Scan for the cell matching the given text and deliver its [x, y] coordinate at center. 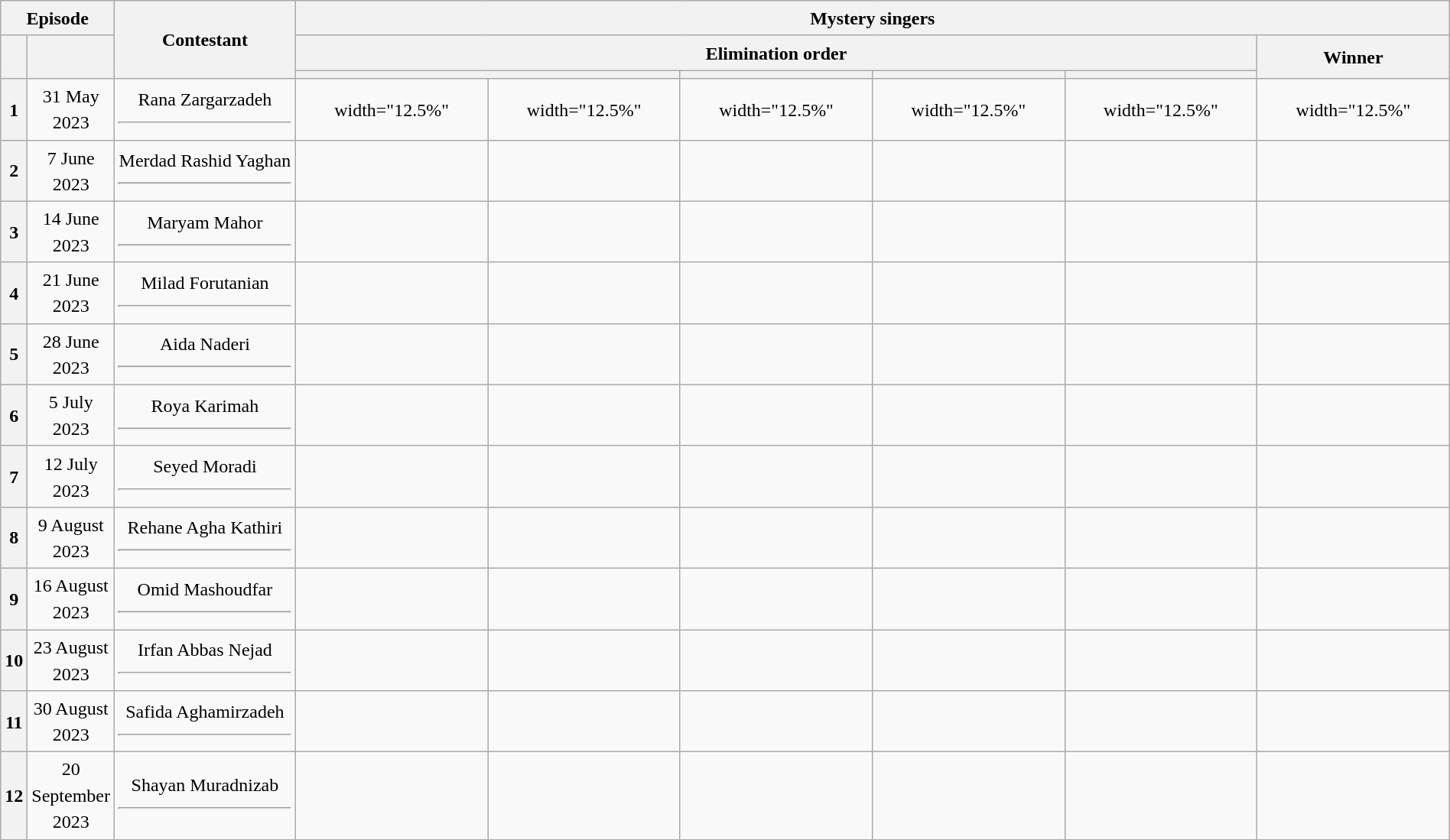
28 June 2023 [71, 354]
31 May 2023 [71, 109]
21 June 2023 [71, 293]
7 [14, 476]
9 August 2023 [71, 537]
Maryam Mahor [205, 232]
11 [14, 722]
5 July 2023 [71, 415]
12 [14, 796]
Safida Aghamirzadeh [205, 722]
Seyed Moradi [205, 476]
Irfan Abbas Nejad [205, 660]
6 [14, 415]
7 June 2023 [71, 170]
Mystery singers [872, 18]
Merdad Rashid Yaghan [205, 170]
8 [14, 537]
5 [14, 354]
23 August 2023 [71, 660]
14 June 2023 [71, 232]
Contestant [205, 40]
Episode [58, 18]
Omid Mashoudfar [205, 598]
2 [14, 170]
12 July 2023 [71, 476]
Roya Karimah [205, 415]
Rana Zargarzadeh [205, 109]
Rehane Agha Kathiri [205, 537]
10 [14, 660]
1 [14, 109]
3 [14, 232]
20 September 2023 [71, 796]
Elimination order [775, 53]
16 August 2023 [71, 598]
4 [14, 293]
Milad Forutanian [205, 293]
9 [14, 598]
Winner [1354, 57]
Shayan Muradnizab [205, 796]
30 August 2023 [71, 722]
Aida Naderi [205, 354]
